Output the (x, y) coordinate of the center of the cell containing the given text.  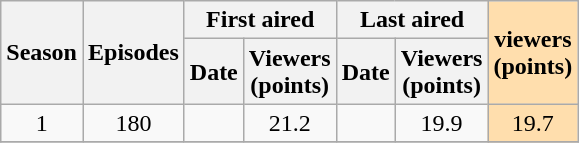
Episodes (133, 52)
Season (42, 52)
21.2 (290, 123)
First aired (260, 20)
viewers (points) (533, 52)
180 (133, 123)
1 (42, 123)
Last aired (412, 20)
19.9 (442, 123)
19.7 (533, 123)
